Determine the (X, Y) coordinate at the center of the cell enclosing the given text.  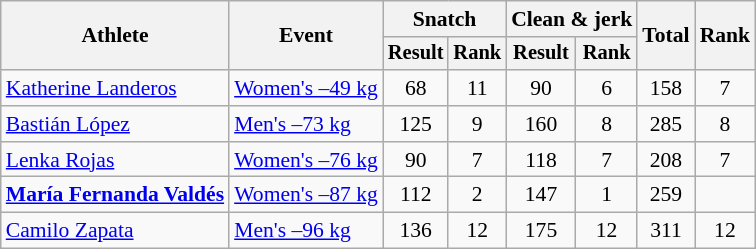
2 (477, 195)
11 (477, 88)
160 (541, 124)
147 (541, 195)
Lenka Rojas (115, 160)
Women's –49 kg (306, 88)
175 (541, 231)
Total (666, 36)
259 (666, 195)
311 (666, 231)
Women's –87 kg (306, 195)
68 (416, 88)
Clean & jerk (572, 19)
Bastián López (115, 124)
Men's –73 kg (306, 124)
285 (666, 124)
6 (606, 88)
María Fernanda Valdés (115, 195)
Snatch (444, 19)
136 (416, 231)
118 (541, 160)
1 (606, 195)
9 (477, 124)
Women's –76 kg (306, 160)
112 (416, 195)
Katherine Landeros (115, 88)
Event (306, 36)
125 (416, 124)
208 (666, 160)
Men's –96 kg (306, 231)
158 (666, 88)
Camilo Zapata (115, 231)
Athlete (115, 36)
